Pinpoint the cell where the given text exists, returning its [X, Y] midpoint coordinate. 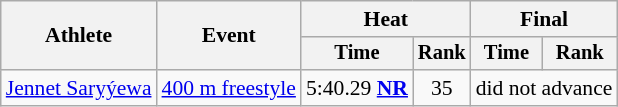
Heat [386, 19]
Jennet Saryýewa [79, 88]
did not advance [544, 88]
Athlete [79, 36]
Final [544, 19]
5:40.29 NR [357, 88]
400 m freestyle [229, 88]
Event [229, 36]
35 [442, 88]
